Return (X, Y) of the center of cell containing provided text 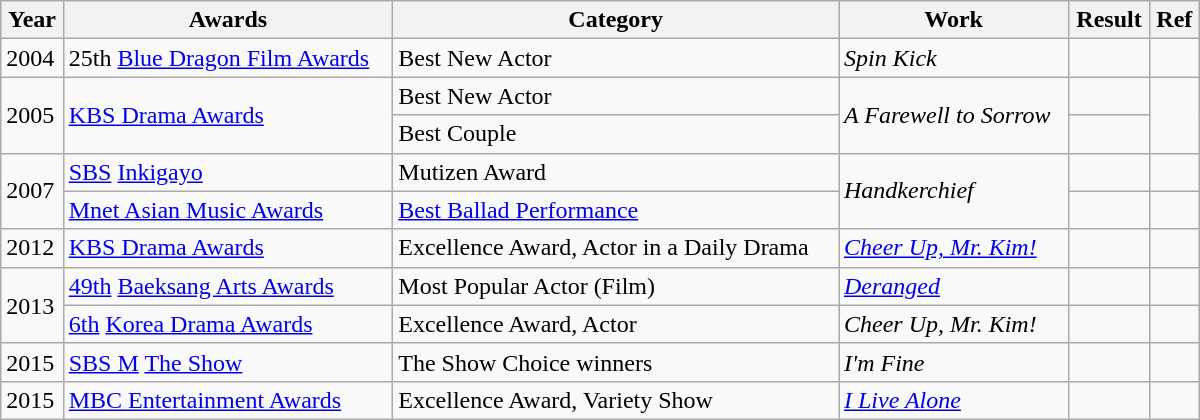
2007 (32, 191)
Awards (228, 20)
Mnet Asian Music Awards (228, 210)
2005 (32, 115)
I'm Fine (953, 362)
Handkerchief (953, 191)
Most Popular Actor (Film) (616, 286)
Ref (1174, 20)
MBC Entertainment Awards (228, 400)
2012 (32, 248)
SBS Inkigayo (228, 172)
Excellence Award, Actor in a Daily Drama (616, 248)
A Farewell to Sorrow (953, 115)
Work (953, 20)
Excellence Award, Variety Show (616, 400)
2004 (32, 58)
25th Blue Dragon Film Awards (228, 58)
SBS M The Show (228, 362)
Deranged (953, 286)
The Show Choice winners (616, 362)
I Live Alone (953, 400)
Best Couple (616, 134)
49th Baeksang Arts Awards (228, 286)
Year (32, 20)
Best Ballad Performance (616, 210)
6th Korea Drama Awards (228, 324)
Mutizen Award (616, 172)
Category (616, 20)
Excellence Award, Actor (616, 324)
Result (1110, 20)
2013 (32, 305)
Spin Kick (953, 58)
